Provide the (x, y) coordinate of the cell's center where the given text is located.  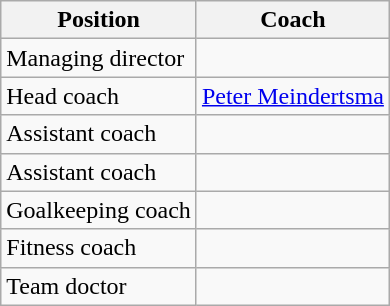
Coach (292, 20)
Head coach (99, 96)
Fitness coach (99, 248)
Position (99, 20)
Managing director (99, 58)
Goalkeeping coach (99, 210)
Team doctor (99, 286)
Peter Meindertsma (292, 96)
